Output the [x, y] coordinate of the center of the cell containing the given text.  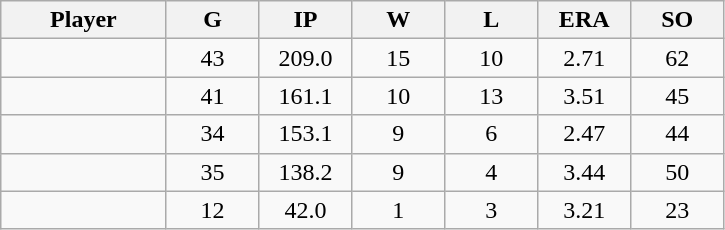
62 [678, 58]
L [492, 20]
W [398, 20]
G [212, 20]
3.51 [584, 96]
2.71 [584, 58]
45 [678, 96]
35 [212, 172]
41 [212, 96]
209.0 [306, 58]
23 [678, 210]
6 [492, 134]
IP [306, 20]
34 [212, 134]
3 [492, 210]
43 [212, 58]
138.2 [306, 172]
153.1 [306, 134]
161.1 [306, 96]
4 [492, 172]
ERA [584, 20]
12 [212, 210]
3.21 [584, 210]
3.44 [584, 172]
1 [398, 210]
SO [678, 20]
2.47 [584, 134]
50 [678, 172]
13 [492, 96]
42.0 [306, 210]
Player [84, 20]
15 [398, 58]
44 [678, 134]
